Locate the cell with the specified text and output its (x, y) center coordinate. 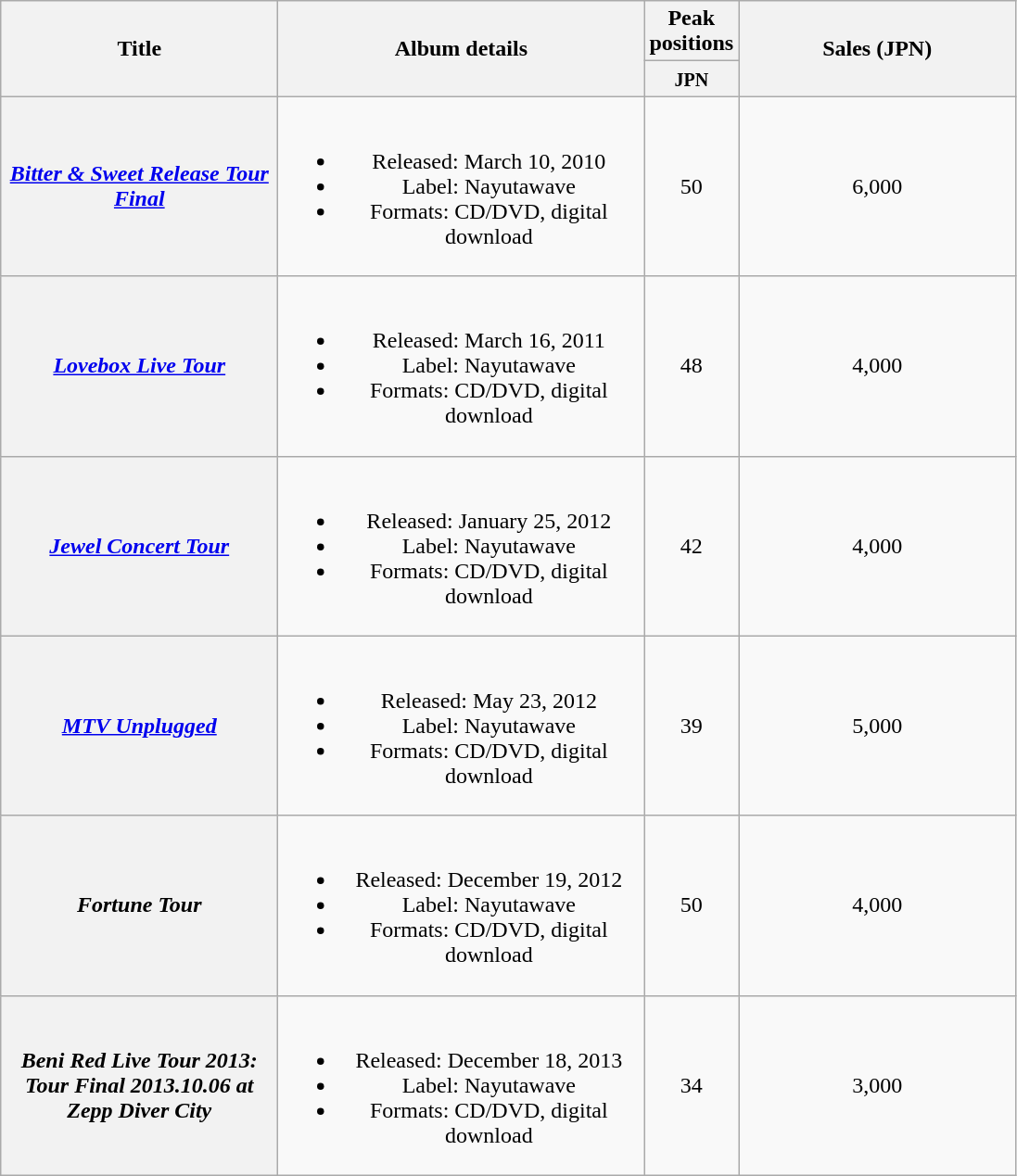
Fortune Tour (139, 905)
Peak positions (692, 32)
3,000 (877, 1085)
6,000 (877, 186)
Released: December 18, 2013 Label: NayutawaveFormats: CD/DVD, digital download (462, 1085)
5,000 (877, 726)
Released: March 10, 2010 Label: NayutawaveFormats: CD/DVD, digital download (462, 186)
Lovebox Live Tour (139, 366)
42 (692, 546)
Sales (JPN) (877, 48)
39 (692, 726)
34 (692, 1085)
Released: March 16, 2011 Label: NayutawaveFormats: CD/DVD, digital download (462, 366)
Released: May 23, 2012 Label: NayutawaveFormats: CD/DVD, digital download (462, 726)
Title (139, 48)
Released: January 25, 2012 Label: NayutawaveFormats: CD/DVD, digital download (462, 546)
Bitter & Sweet Release Tour Final (139, 186)
MTV Unplugged (139, 726)
JPN (692, 79)
Released: December 19, 2012 Label: NayutawaveFormats: CD/DVD, digital download (462, 905)
Jewel Concert Tour (139, 546)
48 (692, 366)
Album details (462, 48)
Beni Red Live Tour 2013: Tour Final 2013.10.06 at Zepp Diver City (139, 1085)
